Locate the cell with the specified text and output its (x, y) center coordinate. 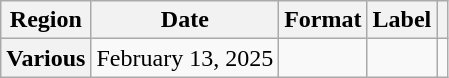
Format (323, 20)
Region (46, 20)
Label (402, 20)
February 13, 2025 (185, 58)
Date (185, 20)
Various (46, 58)
